Return [x, y] of the center of cell containing provided text 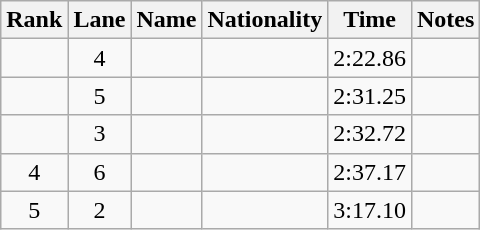
Time [370, 20]
Notes [445, 20]
2:31.25 [370, 96]
3:17.10 [370, 210]
2:37.17 [370, 172]
2:22.86 [370, 58]
Nationality [265, 20]
3 [100, 134]
Name [166, 20]
Lane [100, 20]
Rank [34, 20]
6 [100, 172]
2:32.72 [370, 134]
2 [100, 210]
